Scan for the cell matching the given text and deliver its [X, Y] coordinate at center. 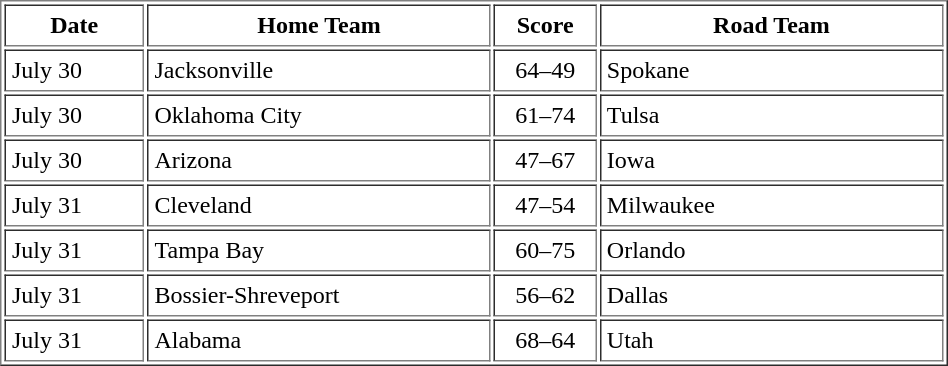
Road Team [771, 25]
Score [545, 25]
Orlando [771, 251]
68–64 [545, 341]
Date [74, 25]
Tampa Bay [319, 251]
47–67 [545, 161]
Oklahoma City [319, 115]
Cleveland [319, 205]
Spokane [771, 71]
60–75 [545, 251]
61–74 [545, 115]
Alabama [319, 341]
Arizona [319, 161]
56–62 [545, 295]
Iowa [771, 161]
Utah [771, 341]
Bossier-Shreveport [319, 295]
64–49 [545, 71]
Dallas [771, 295]
Home Team [319, 25]
Jacksonville [319, 71]
Milwaukee [771, 205]
Tulsa [771, 115]
47–54 [545, 205]
